Return the (X, Y) coordinate for the center point of the cell that contains the specified text.  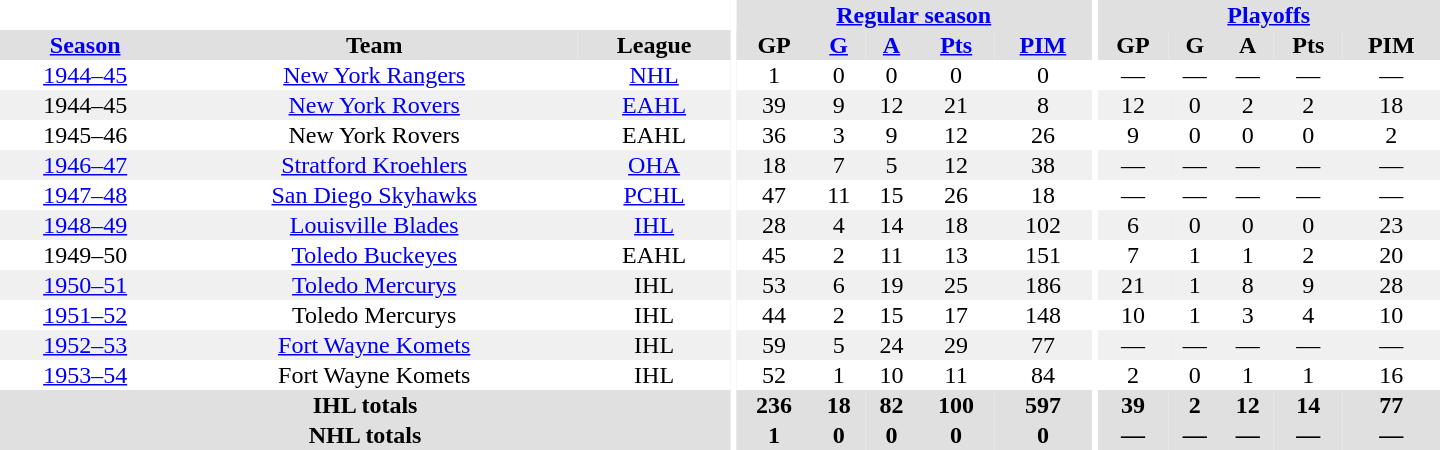
1953–54 (85, 375)
San Diego Skyhawks (374, 195)
NHL totals (365, 435)
League (654, 45)
100 (956, 405)
151 (1042, 255)
New York Rangers (374, 75)
19 (892, 285)
1949–50 (85, 255)
44 (774, 315)
52 (774, 375)
16 (1392, 375)
597 (1042, 405)
1951–52 (85, 315)
13 (956, 255)
1946–47 (85, 165)
38 (1042, 165)
IHL totals (365, 405)
59 (774, 345)
1950–51 (85, 285)
Stratford Kroehlers (374, 165)
236 (774, 405)
1947–48 (85, 195)
Team (374, 45)
Regular season (914, 15)
36 (774, 135)
47 (774, 195)
1948–49 (85, 225)
NHL (654, 75)
84 (1042, 375)
29 (956, 345)
23 (1392, 225)
Toledo Buckeyes (374, 255)
Playoffs (1268, 15)
OHA (654, 165)
186 (1042, 285)
1945–46 (85, 135)
24 (892, 345)
53 (774, 285)
45 (774, 255)
25 (956, 285)
148 (1042, 315)
1952–53 (85, 345)
PCHL (654, 195)
Louisville Blades (374, 225)
20 (1392, 255)
Season (85, 45)
102 (1042, 225)
17 (956, 315)
82 (892, 405)
